Search for the cell housing the specified text and yield its (x, y) center coordinate. 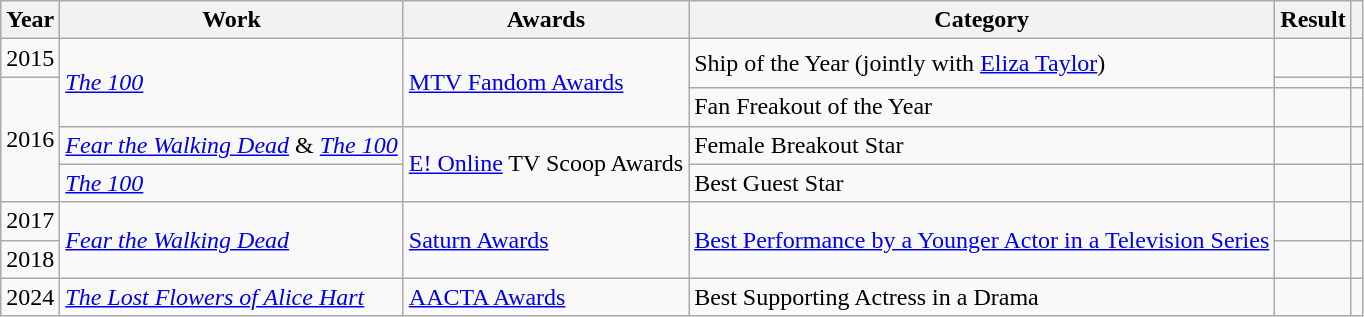
Fear the Walking Dead & The 100 (232, 145)
Saturn Awards (546, 240)
Year (30, 20)
Best Performance by a Younger Actor in a Television Series (982, 240)
AACTA Awards (546, 297)
Awards (546, 20)
The Lost Flowers of Alice Hart (232, 297)
MTV Fandom Awards (546, 82)
Fan Freakout of the Year (982, 107)
2015 (30, 58)
Work (232, 20)
Result (1313, 20)
Best Guest Star (982, 183)
Category (982, 20)
Female Breakout Star (982, 145)
2024 (30, 297)
2018 (30, 259)
E! Online TV Scoop Awards (546, 164)
Best Supporting Actress in a Drama (982, 297)
Ship of the Year (jointly with Eliza Taylor) (982, 64)
2016 (30, 140)
Fear the Walking Dead (232, 240)
2017 (30, 221)
